Provide the [x, y] coordinate of the cell's center where the given text is located.  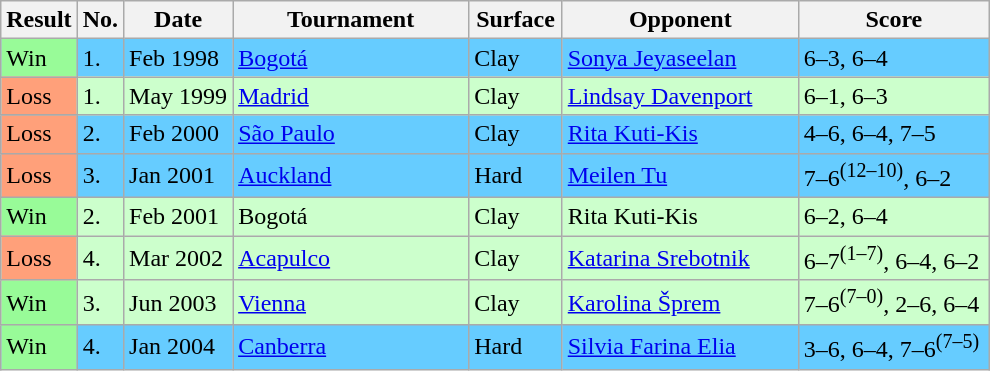
Opponent [680, 20]
Jan 2001 [178, 176]
Vienna [351, 302]
Katarina Srebotnik [680, 258]
Jan 2004 [178, 348]
Feb 2001 [178, 217]
Surface [516, 20]
6–2, 6–4 [894, 217]
Feb 2000 [178, 134]
Jun 2003 [178, 302]
3–6, 6–4, 7–6(7–5) [894, 348]
Acapulco [351, 258]
Sonya Jeyaseelan [680, 58]
Meilen Tu [680, 176]
7–6(12–10), 6–2 [894, 176]
Silvia Farina Elia [680, 348]
6–7(1–7), 6–4, 6–2 [894, 258]
Canberra [351, 348]
Feb 1998 [178, 58]
Auckland [351, 176]
7–6(7–0), 2–6, 6–4 [894, 302]
4–6, 6–4, 7–5 [894, 134]
Date [178, 20]
May 1999 [178, 96]
Madrid [351, 96]
Lindsay Davenport [680, 96]
São Paulo [351, 134]
No. [100, 20]
6–3, 6–4 [894, 58]
6–1, 6–3 [894, 96]
Karolina Šprem [680, 302]
Score [894, 20]
Result [39, 20]
Mar 2002 [178, 258]
Tournament [351, 20]
